Find where the given text appears and provide that cell's center as (x, y) coordinate. 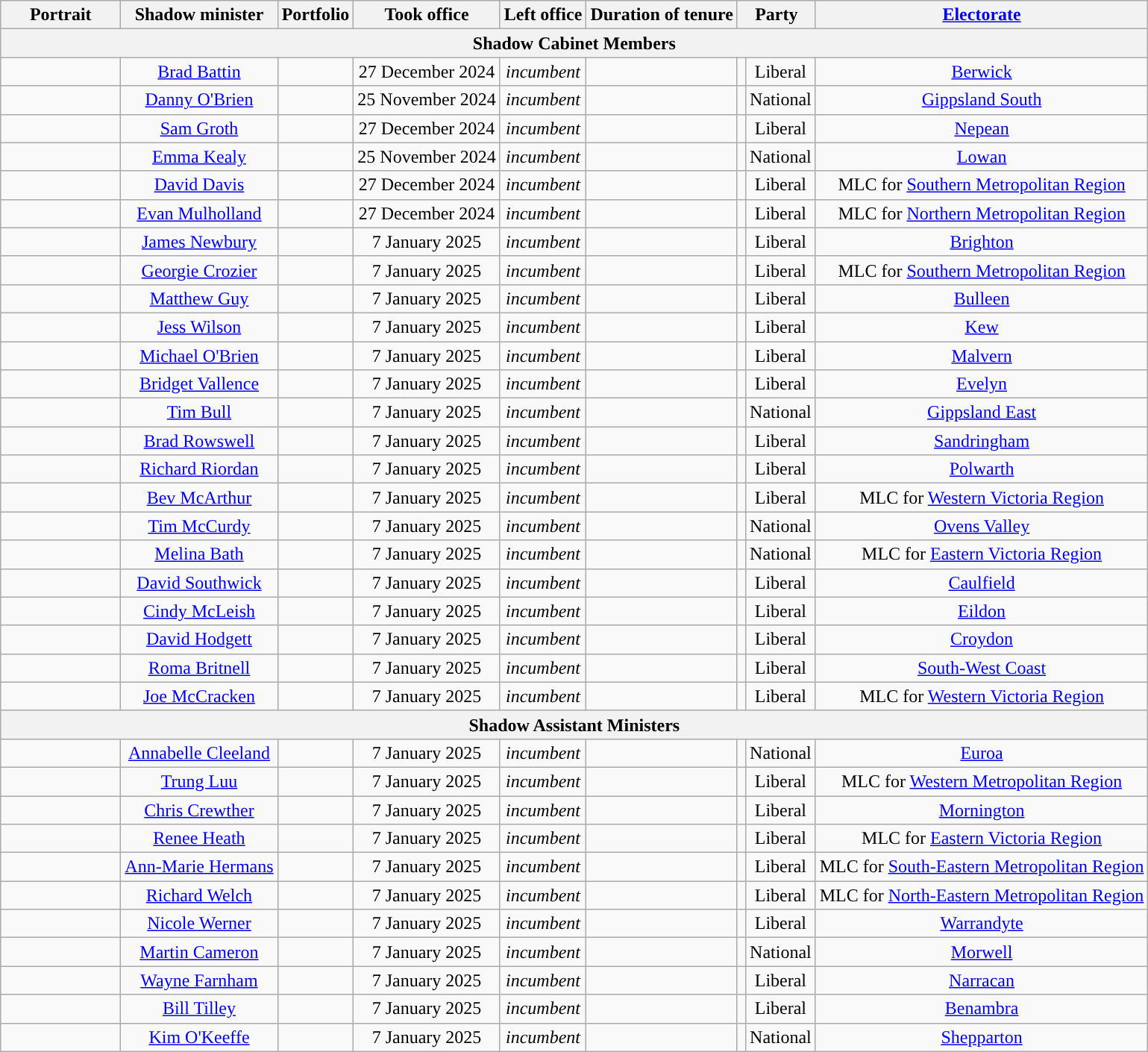
Narracan (982, 980)
MLC for Western Metropolitan Region (982, 781)
Party (776, 15)
MLC for Northern Metropolitan Region (982, 213)
Cindy McLeish (199, 611)
South-West Coast (982, 668)
Sam Groth (199, 128)
Matthew Guy (199, 298)
Joe McCracken (199, 696)
Roma Britnell (199, 668)
Lowan (982, 157)
Duration of tenure (662, 15)
Gippsland South (982, 100)
David Southwick (199, 583)
Ann-Marie Hermans (199, 867)
Melina Bath (199, 554)
Tim Bull (199, 413)
Mornington (982, 810)
Martin Cameron (199, 952)
David Davis (199, 185)
Brad Battin (199, 72)
Electorate (982, 15)
Nepean (982, 128)
Eildon (982, 611)
Morwell (982, 952)
Kim O'Keeffe (199, 1037)
MLC for North-Eastern Metropolitan Region (982, 895)
Shepparton (982, 1037)
MLC for South-Eastern Metropolitan Region (982, 867)
Tim McCurdy (199, 526)
Euroa (982, 753)
Warrandyte (982, 924)
James Newbury (199, 242)
Danny O'Brien (199, 100)
Michael O'Brien (199, 356)
Berwick (982, 72)
Bridget Vallence (199, 384)
Bulleen (982, 298)
Shadow Assistant Ministers (574, 724)
David Hodgett (199, 639)
Polwarth (982, 469)
Chris Crewther (199, 810)
Gippsland East (982, 413)
Brighton (982, 242)
Bev McArthur (199, 498)
Richard Welch (199, 895)
Ovens Valley (982, 526)
Portfolio (316, 15)
Bill Tilley (199, 1009)
Nicole Werner (199, 924)
Shadow Cabinet Members (574, 43)
Georgie Crozier (199, 270)
Richard Riordan (199, 469)
Evan Mulholland (199, 213)
Brad Rowswell (199, 441)
Took office (427, 15)
Benambra (982, 1009)
Sandringham (982, 441)
Renee Heath (199, 839)
Wayne Farnham (199, 980)
Evelyn (982, 384)
Portrait (61, 15)
Jess Wilson (199, 327)
Shadow minister (199, 15)
Kew (982, 327)
Trung Luu (199, 781)
Emma Kealy (199, 157)
Malvern (982, 356)
Left office (543, 15)
Caulfield (982, 583)
Croydon (982, 639)
Annabelle Cleeland (199, 753)
